Output the (X, Y) coordinate of the center of the cell containing the given text.  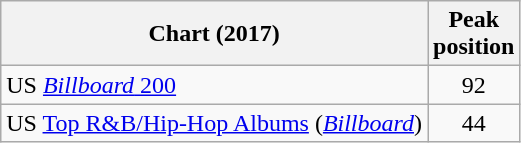
Chart (2017) (214, 34)
US Top R&B/Hip-Hop Albums (Billboard) (214, 123)
92 (474, 85)
Peakposition (474, 34)
US Billboard 200 (214, 85)
44 (474, 123)
